Identify which cell holds the provided text, then report its [X, Y] central coordinate. 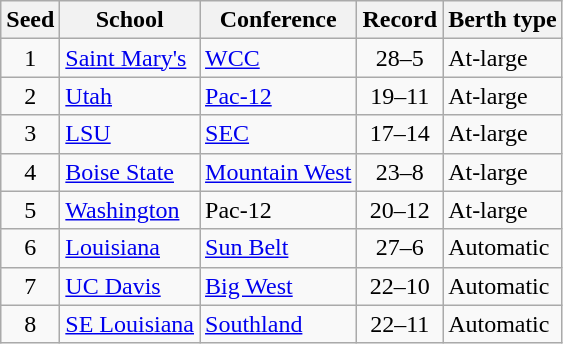
UC Davis [130, 286]
22–10 [400, 286]
17–14 [400, 134]
Record [400, 20]
Berth type [503, 20]
Seed [30, 20]
6 [30, 248]
Louisiana [130, 248]
4 [30, 172]
School [130, 20]
WCC [278, 58]
1 [30, 58]
19–11 [400, 96]
Sun Belt [278, 248]
Washington [130, 210]
Saint Mary's [130, 58]
8 [30, 324]
28–5 [400, 58]
LSU [130, 134]
5 [30, 210]
7 [30, 286]
Conference [278, 20]
3 [30, 134]
Utah [130, 96]
Southland [278, 324]
20–12 [400, 210]
22–11 [400, 324]
SEC [278, 134]
27–6 [400, 248]
SE Louisiana [130, 324]
23–8 [400, 172]
Mountain West [278, 172]
2 [30, 96]
Big West [278, 286]
Boise State [130, 172]
